Pinpoint the cell where the given text exists, returning its [X, Y] midpoint coordinate. 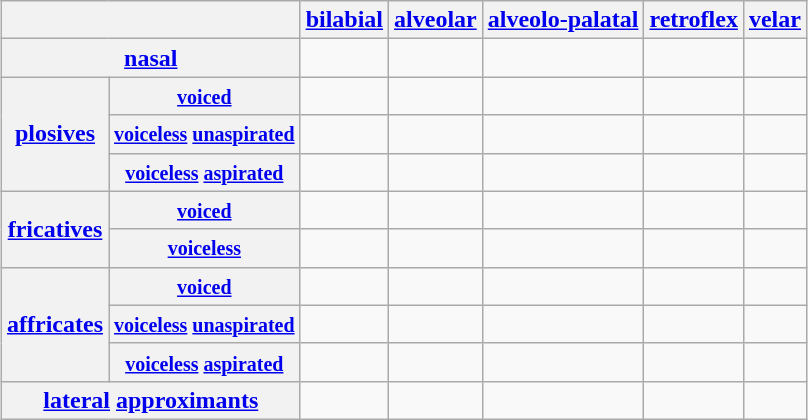
bilabial [344, 20]
affricates [56, 324]
alveolar [436, 20]
voiceless [205, 248]
velar [774, 20]
fricatives [56, 229]
lateral approximants [152, 400]
alveolo-palatal [563, 20]
nasal [152, 58]
plosives [56, 134]
retroflex [694, 20]
